Scan for the cell matching the given text and deliver its [X, Y] coordinate at center. 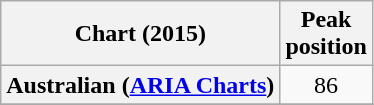
86 [326, 85]
Chart (2015) [140, 34]
Australian (ARIA Charts) [140, 85]
Peak position [326, 34]
